Identify which cell holds the provided text, then report its (X, Y) central coordinate. 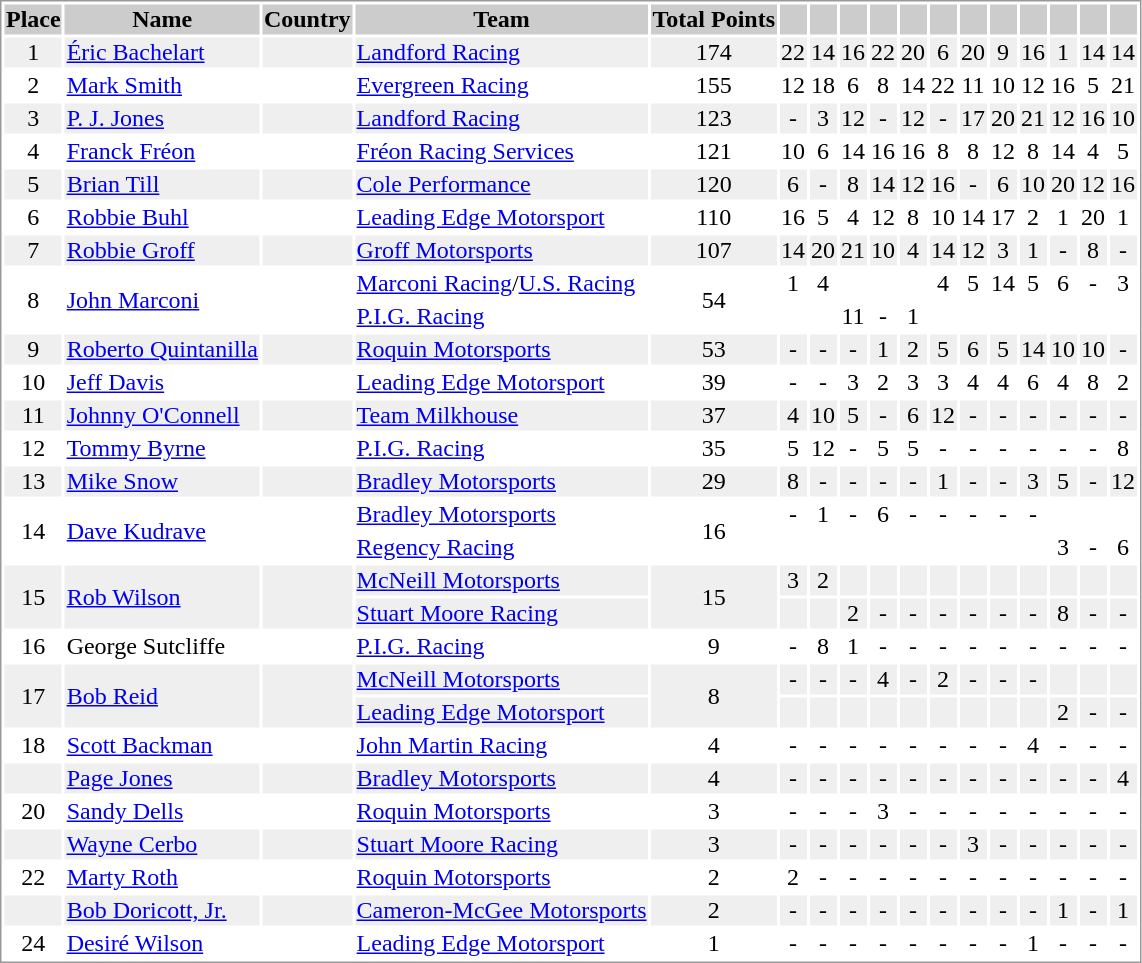
7 (33, 251)
Tommy Byrne (162, 449)
Brian Till (162, 185)
Regency Racing (502, 547)
P. J. Jones (162, 119)
Desiré Wilson (162, 943)
13 (33, 481)
Name (162, 19)
Scott Backman (162, 745)
29 (714, 481)
Robbie Buhl (162, 217)
Franck Fréon (162, 151)
Éric Bachelart (162, 53)
Total Points (714, 19)
Johnny O'Connell (162, 415)
121 (714, 151)
Fréon Racing Services (502, 151)
Wayne Cerbo (162, 845)
155 (714, 85)
Page Jones (162, 779)
35 (714, 449)
John Martin Racing (502, 745)
Roberto Quintanilla (162, 349)
Place (33, 19)
Bob Doricott, Jr. (162, 911)
120 (714, 185)
Country (307, 19)
John Marconi (162, 300)
Evergreen Racing (502, 85)
37 (714, 415)
Robbie Groff (162, 251)
Cameron-McGee Motorsports (502, 911)
Bob Reid (162, 696)
Sandy Dells (162, 811)
Cole Performance (502, 185)
Mike Snow (162, 481)
Marconi Racing/U.S. Racing (502, 283)
Dave Kudrave (162, 532)
53 (714, 349)
Marty Roth (162, 877)
Mark Smith (162, 85)
Team (502, 19)
Jeff Davis (162, 383)
24 (33, 943)
174 (714, 53)
107 (714, 251)
110 (714, 217)
Team Milkhouse (502, 415)
Rob Wilson (162, 598)
George Sutcliffe (162, 647)
54 (714, 300)
39 (714, 383)
Groff Motorsports (502, 251)
123 (714, 119)
